Identify which cell holds the provided text, then report its (x, y) central coordinate. 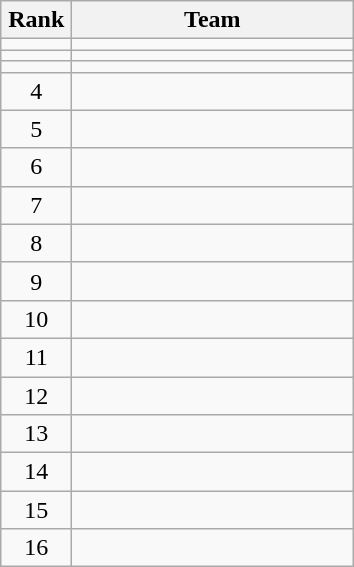
5 (36, 129)
16 (36, 548)
14 (36, 472)
10 (36, 319)
13 (36, 434)
7 (36, 205)
4 (36, 91)
Rank (36, 20)
12 (36, 395)
8 (36, 243)
Team (212, 20)
6 (36, 167)
15 (36, 510)
11 (36, 357)
9 (36, 281)
